Extract the (X, Y) coordinate from the center of the cell holding the provided text.  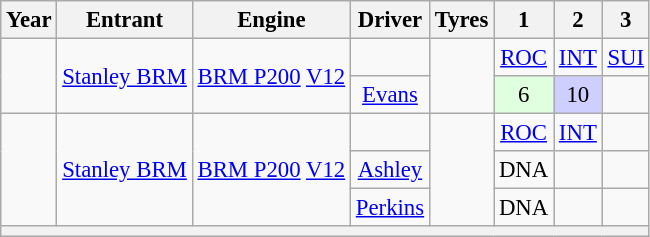
6 (524, 95)
Entrant (124, 20)
Ashley (390, 170)
10 (578, 95)
Engine (271, 20)
Perkins (390, 208)
Year (29, 20)
1 (524, 20)
Evans (390, 95)
3 (626, 20)
2 (578, 20)
Driver (390, 20)
SUI (626, 58)
Tyres (461, 20)
